Provide the (X, Y) coordinate of the cell's center where the given text is located.  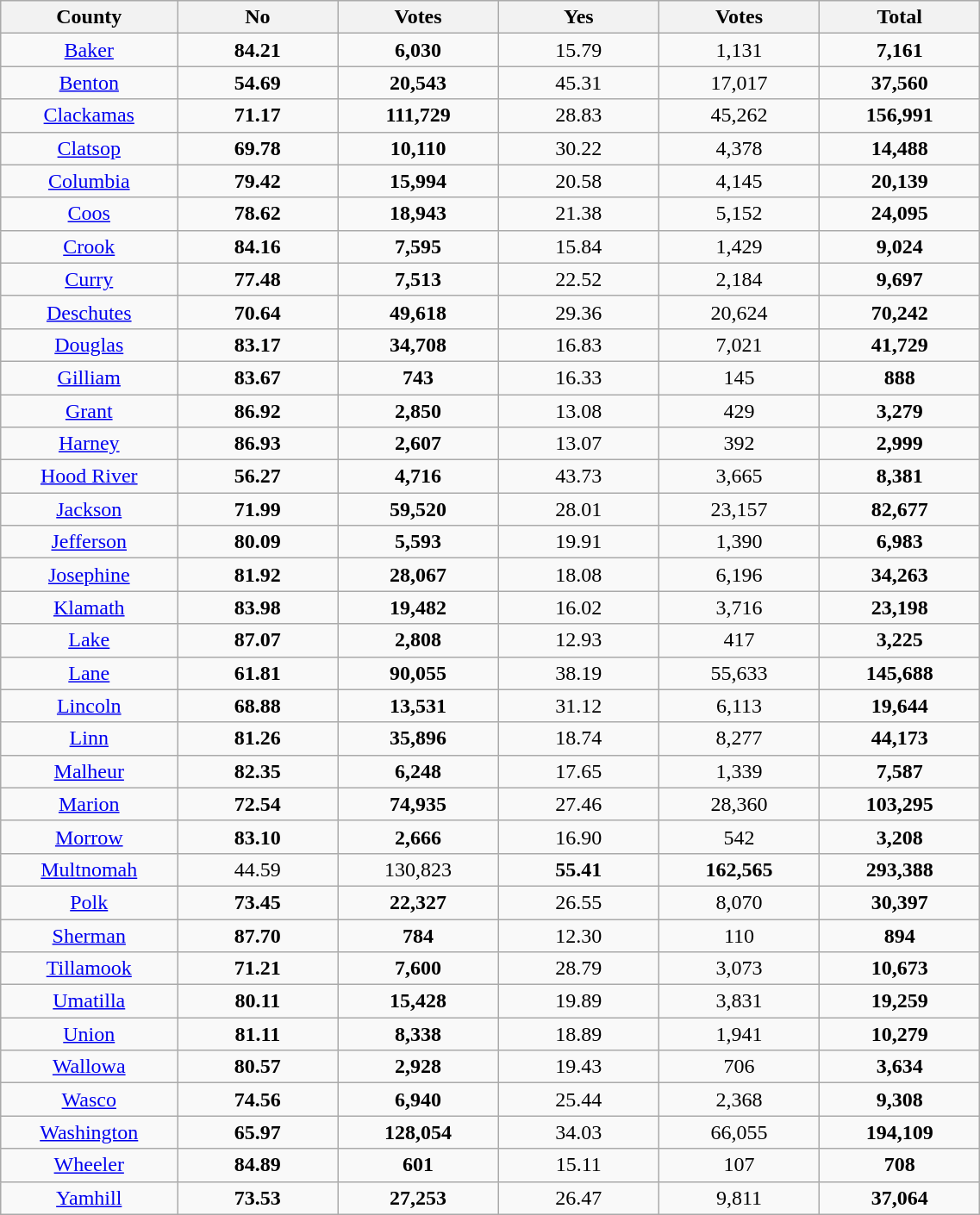
13.07 (578, 444)
19,482 (418, 607)
15.84 (578, 246)
26.55 (578, 902)
Tillamook (90, 969)
3,665 (739, 477)
Klamath (90, 607)
392 (739, 444)
7,161 (900, 50)
18.74 (578, 738)
Benton (90, 83)
83.17 (258, 345)
6,196 (739, 575)
24,095 (900, 214)
74.56 (258, 1100)
25.44 (578, 1100)
128,054 (418, 1132)
Columbia (90, 181)
103,295 (900, 804)
5,593 (418, 542)
18.89 (578, 1034)
3,279 (900, 411)
28.83 (578, 115)
22,327 (418, 902)
Lane (90, 673)
20,139 (900, 181)
Union (90, 1034)
45,262 (739, 115)
Linn (90, 738)
28.79 (578, 969)
7,587 (900, 771)
6,940 (418, 1100)
No (258, 17)
1,429 (739, 246)
73.53 (258, 1198)
3,225 (900, 640)
84.89 (258, 1165)
55,633 (739, 673)
Lake (90, 640)
56.27 (258, 477)
29.36 (578, 312)
Curry (90, 279)
Crook (90, 246)
130,823 (418, 869)
2,666 (418, 837)
10,110 (418, 148)
30.22 (578, 148)
1,131 (739, 50)
20,543 (418, 83)
Coos (90, 214)
27.46 (578, 804)
19.91 (578, 542)
1,339 (739, 771)
162,565 (739, 869)
County (90, 17)
18,943 (418, 214)
28,360 (739, 804)
601 (418, 1165)
81.11 (258, 1034)
8,381 (900, 477)
22.52 (578, 279)
20,624 (739, 312)
78.62 (258, 214)
888 (900, 377)
Deschutes (90, 312)
156,991 (900, 115)
61.81 (258, 673)
Polk (90, 902)
45.31 (578, 83)
5,152 (739, 214)
3,831 (739, 1001)
17.65 (578, 771)
743 (418, 377)
80.11 (258, 1001)
6,983 (900, 542)
Umatilla (90, 1001)
34,708 (418, 345)
27,253 (418, 1198)
16.90 (578, 837)
81.26 (258, 738)
70,242 (900, 312)
15,994 (418, 181)
9,697 (900, 279)
54.69 (258, 83)
2,184 (739, 279)
417 (739, 640)
17,017 (739, 83)
16.83 (578, 345)
8,338 (418, 1034)
3,073 (739, 969)
12.30 (578, 935)
80.09 (258, 542)
542 (739, 837)
111,729 (418, 115)
41,729 (900, 345)
19.89 (578, 1001)
34.03 (578, 1132)
3,634 (900, 1067)
18.08 (578, 575)
87.07 (258, 640)
Douglas (90, 345)
26.47 (578, 1198)
68.88 (258, 706)
706 (739, 1067)
21.38 (578, 214)
20.58 (578, 181)
Josephine (90, 575)
Marion (90, 804)
10,673 (900, 969)
37,560 (900, 83)
3,208 (900, 837)
72.54 (258, 804)
Sherman (90, 935)
Multnomah (90, 869)
44,173 (900, 738)
19.43 (578, 1067)
Malheur (90, 771)
12.93 (578, 640)
90,055 (418, 673)
Hood River (90, 477)
9,308 (900, 1100)
784 (418, 935)
83.98 (258, 607)
49,618 (418, 312)
81.92 (258, 575)
15,428 (418, 1001)
708 (900, 1165)
894 (900, 935)
9,811 (739, 1198)
194,109 (900, 1132)
Jefferson (90, 542)
2,808 (418, 640)
19,259 (900, 1001)
4,378 (739, 148)
84.21 (258, 50)
83.10 (258, 837)
13.08 (578, 411)
6,248 (418, 771)
6,030 (418, 50)
84.16 (258, 246)
145,688 (900, 673)
23,157 (739, 509)
Gilliam (90, 377)
10,279 (900, 1034)
Wallowa (90, 1067)
23,198 (900, 607)
66,055 (739, 1132)
Wheeler (90, 1165)
429 (739, 411)
73.45 (258, 902)
Clatsop (90, 148)
14,488 (900, 148)
9,024 (900, 246)
19,644 (900, 706)
6,113 (739, 706)
15.11 (578, 1165)
35,896 (418, 738)
86.93 (258, 444)
2,607 (418, 444)
Yes (578, 17)
Total (900, 17)
55.41 (578, 869)
83.67 (258, 377)
79.42 (258, 181)
13,531 (418, 706)
82,677 (900, 509)
Clackamas (90, 115)
1,941 (739, 1034)
16.33 (578, 377)
37,064 (900, 1198)
Baker (90, 50)
3,716 (739, 607)
71.99 (258, 509)
Lincoln (90, 706)
71.21 (258, 969)
107 (739, 1165)
2,850 (418, 411)
28.01 (578, 509)
7,513 (418, 279)
7,021 (739, 345)
Yamhill (90, 1198)
Morrow (90, 837)
44.59 (258, 869)
4,145 (739, 181)
28,067 (418, 575)
2,999 (900, 444)
8,277 (739, 738)
7,600 (418, 969)
2,928 (418, 1067)
Harney (90, 444)
15.79 (578, 50)
Wasco (90, 1100)
145 (739, 377)
1,390 (739, 542)
30,397 (900, 902)
38.19 (578, 673)
43.73 (578, 477)
110 (739, 935)
Jackson (90, 509)
31.12 (578, 706)
Washington (90, 1132)
Grant (90, 411)
2,368 (739, 1100)
59,520 (418, 509)
87.70 (258, 935)
7,595 (418, 246)
86.92 (258, 411)
4,716 (418, 477)
16.02 (578, 607)
293,388 (900, 869)
70.64 (258, 312)
65.97 (258, 1132)
8,070 (739, 902)
77.48 (258, 279)
80.57 (258, 1067)
34,263 (900, 575)
71.17 (258, 115)
82.35 (258, 771)
69.78 (258, 148)
74,935 (418, 804)
